Pinpoint the cell where the given text exists, returning its [x, y] midpoint coordinate. 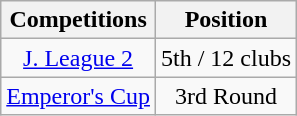
Position [226, 20]
3rd Round [226, 96]
Competitions [78, 20]
Emperor's Cup [78, 96]
J. League 2 [78, 58]
5th / 12 clubs [226, 58]
